Identify which cell holds the provided text, then report its (x, y) central coordinate. 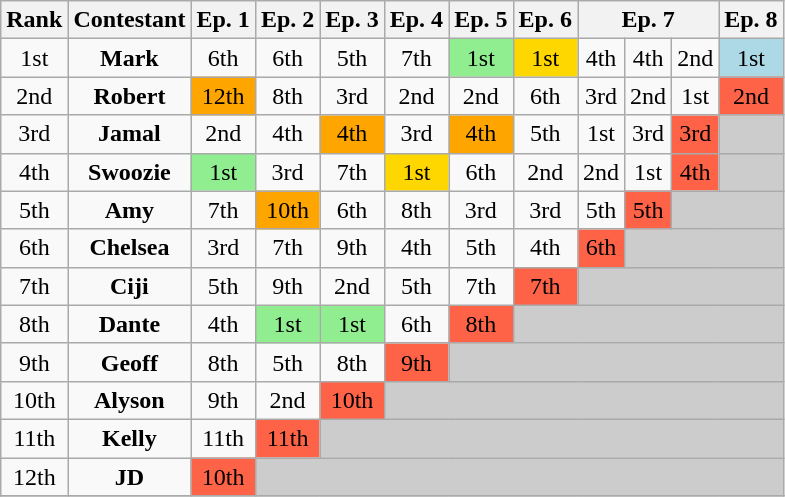
Chelsea (130, 248)
Amy (130, 210)
Ep. 1 (223, 20)
Swoozie (130, 172)
Kelly (130, 438)
Mark (130, 58)
Jamal (130, 134)
Ep. 5 (481, 20)
Ep. 7 (648, 20)
Ep. 4 (416, 20)
Rank (34, 20)
Ep. 6 (545, 20)
Ep. 2 (287, 20)
Ciji (130, 286)
Robert (130, 96)
Geoff (130, 362)
JD (130, 477)
Alyson (130, 400)
Contestant (130, 20)
Ep. 8 (751, 20)
Dante (130, 324)
Ep. 3 (352, 20)
